Search for the cell housing the specified text and yield its [x, y] center coordinate. 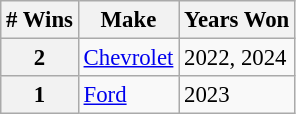
2022, 2024 [237, 58]
Make [128, 20]
# Wins [40, 20]
2 [40, 58]
2023 [237, 95]
Chevrolet [128, 58]
Years Won [237, 20]
Ford [128, 95]
1 [40, 95]
